Determine the [X, Y] coordinate at the center of the cell enclosing the given text.  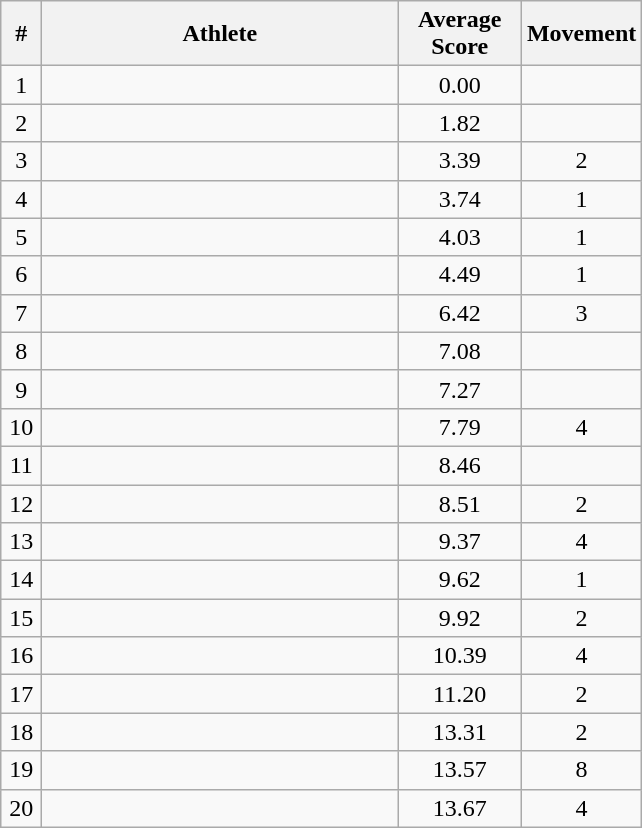
Average Score [460, 34]
# [22, 34]
13 [22, 542]
6.42 [460, 313]
9.92 [460, 618]
10.39 [460, 656]
7.79 [460, 427]
12 [22, 503]
17 [22, 694]
4.03 [460, 237]
0.00 [460, 85]
3.39 [460, 161]
9.62 [460, 580]
Athlete [220, 34]
Movement [581, 34]
14 [22, 580]
7.08 [460, 351]
13.57 [460, 770]
20 [22, 808]
11.20 [460, 694]
16 [22, 656]
9 [22, 389]
13.67 [460, 808]
8.51 [460, 503]
15 [22, 618]
1.82 [460, 123]
5 [22, 237]
11 [22, 465]
13.31 [460, 732]
7 [22, 313]
6 [22, 275]
3.74 [460, 199]
18 [22, 732]
19 [22, 770]
8.46 [460, 465]
9.37 [460, 542]
7.27 [460, 389]
4.49 [460, 275]
10 [22, 427]
